Provide the [x, y] coordinate of the cell's center where the given text is located.  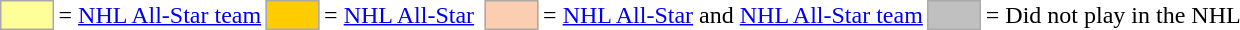
= NHL All-Star [400, 15]
= NHL All-Star and NHL All-Star team [734, 15]
= NHL All-Star team [160, 15]
